Pinpoint the cell where the given text exists, returning its (X, Y) midpoint coordinate. 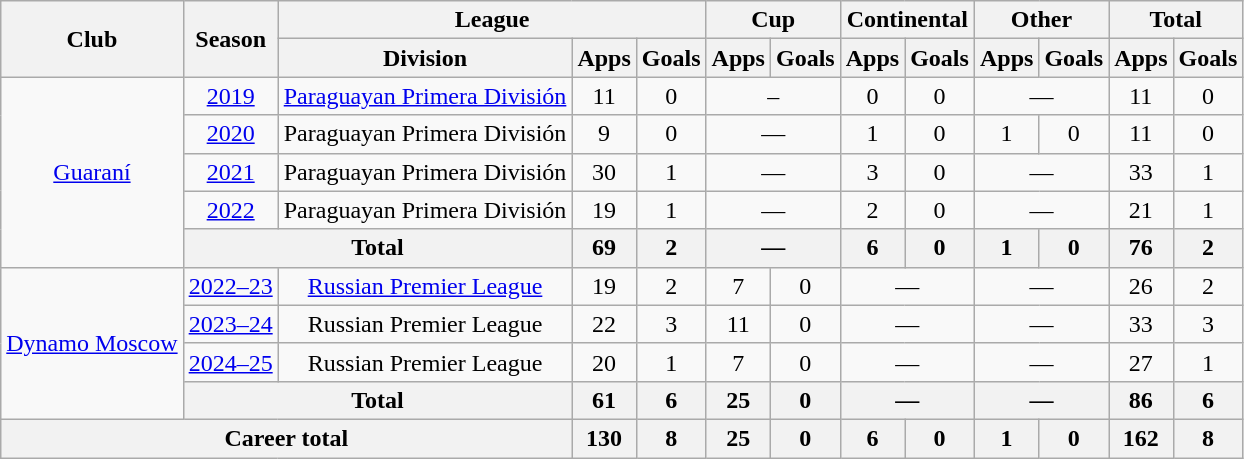
130 (604, 438)
61 (604, 400)
Guaraní (92, 172)
2022 (230, 210)
– (773, 96)
2022–23 (230, 286)
162 (1141, 438)
2020 (230, 134)
69 (604, 248)
22 (604, 324)
Cup (773, 20)
2024–25 (230, 362)
21 (1141, 210)
Division (425, 58)
Other (1041, 20)
26 (1141, 286)
27 (1141, 362)
2023–24 (230, 324)
86 (1141, 400)
30 (604, 172)
Season (230, 39)
Career total (286, 438)
Dynamo Moscow (92, 343)
20 (604, 362)
League (492, 20)
Continental (907, 20)
9 (604, 134)
2019 (230, 96)
76 (1141, 248)
2021 (230, 172)
Club (92, 39)
